Determine the [X, Y] coordinate at the center of the cell enclosing the given text.  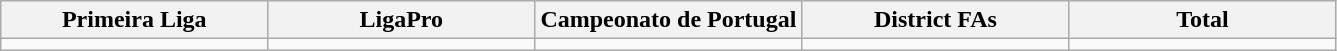
LigaPro [402, 20]
Campeonato de Portugal [668, 20]
District FAs [936, 20]
Total [1202, 20]
Primeira Liga [134, 20]
